Capture the cell that displays the provided text and extract its [X, Y] central coordinate. 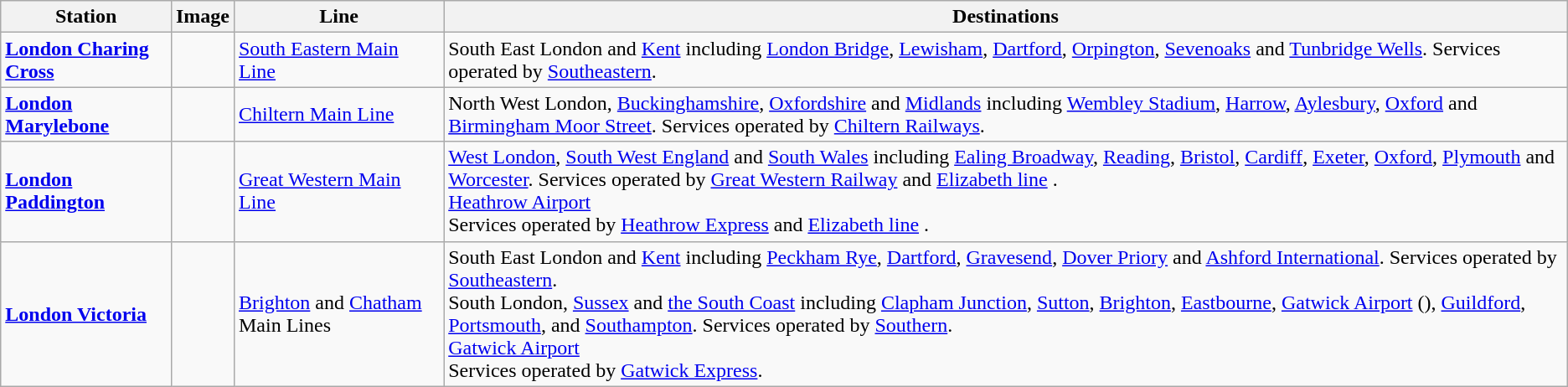
Image [203, 17]
South East London and Kent including London Bridge, Lewisham, Dartford, Orpington, Sevenoaks and Tunbridge Wells. Services operated by Southeastern. [1006, 60]
South Eastern Main Line [338, 60]
Destinations [1006, 17]
Chiltern Main Line [338, 114]
Line [338, 17]
London Charing Cross [86, 60]
London Marylebone [86, 114]
London Victoria [86, 313]
London Paddington [86, 191]
Great Western Main Line [338, 191]
Brighton and Chatham Main Lines [338, 313]
Station [86, 17]
